Detect which cell encompasses the target text, then output its [x, y] center coordinate. 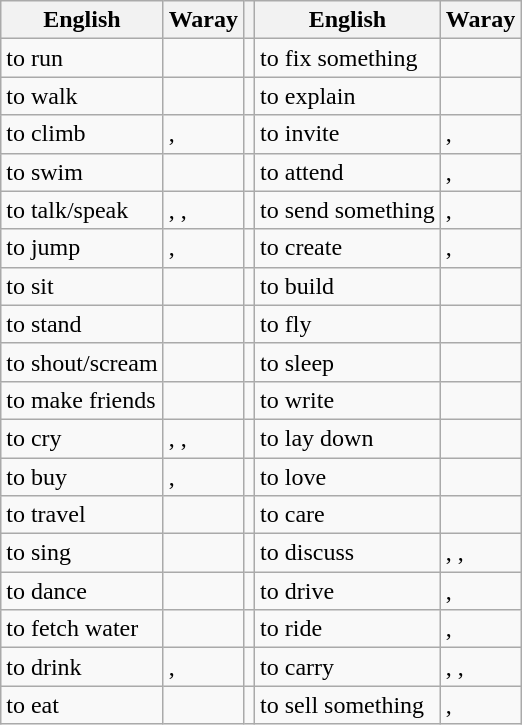
to write [348, 400]
to build [348, 286]
to fetch water [82, 629]
to sleep [348, 362]
to drink [82, 667]
to care [348, 515]
to shout/scream [82, 362]
to sell something [348, 705]
to fix something [348, 58]
to travel [82, 515]
to discuss [348, 553]
to drive [348, 591]
to carry [348, 667]
to talk/speak [82, 210]
to cry [82, 438]
to stand [82, 324]
to fly [348, 324]
to walk [82, 96]
to climb [82, 134]
to create [348, 248]
to sit [82, 286]
to love [348, 477]
to lay down [348, 438]
to run [82, 58]
to eat [82, 705]
to explain [348, 96]
to send something [348, 210]
to invite [348, 134]
to ride [348, 629]
to swim [82, 172]
to attend [348, 172]
to make friends [82, 400]
to sing [82, 553]
to dance [82, 591]
to jump [82, 248]
to buy [82, 477]
